Capture the cell that displays the provided text and extract its [X, Y] central coordinate. 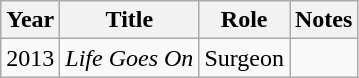
2013 [30, 58]
Life Goes On [130, 58]
Year [30, 20]
Notes [324, 20]
Role [244, 20]
Title [130, 20]
Surgeon [244, 58]
